From the cell containing the given text, extract its center point as [x, y] coordinate. 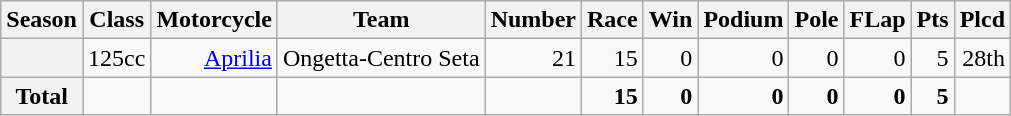
Race [613, 20]
Ongetta-Centro Seta [381, 58]
Podium [744, 20]
Season [42, 20]
Pts [932, 20]
Number [533, 20]
Team [381, 20]
21 [533, 58]
125cc [116, 58]
FLap [878, 20]
28th [982, 58]
Motorcycle [214, 20]
Total [42, 96]
Pole [816, 20]
Aprilia [214, 58]
Class [116, 20]
Plcd [982, 20]
Win [670, 20]
